Output the (x, y) coordinate of the center of the cell containing the given text.  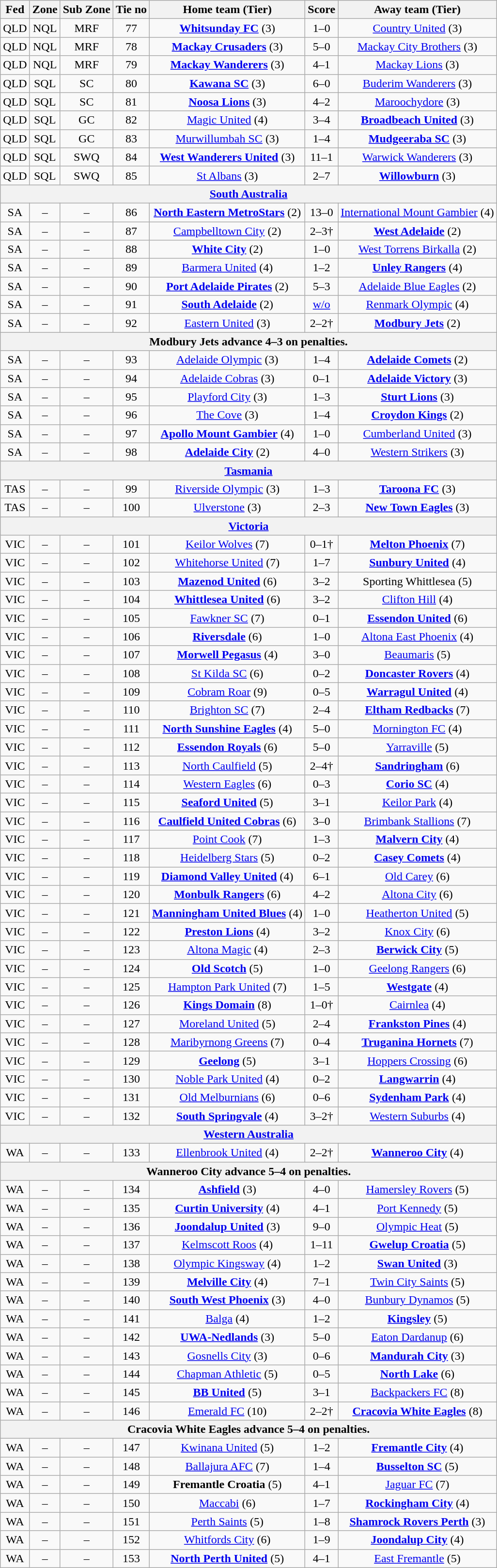
Sunbury United (4) (418, 563)
Heidelberg Stars (5) (228, 858)
Willowburn (3) (418, 175)
Mackay Crusaders (3) (228, 47)
Balga (4) (228, 1319)
Western Suburbs (4) (418, 1116)
Yarraville (5) (418, 747)
Mornington FC (4) (418, 729)
Clifton Hill (4) (418, 600)
North Caulfield (5) (228, 765)
Western Australia (249, 1134)
100 (131, 507)
115 (131, 802)
125 (131, 987)
Geelong Rangers (6) (418, 968)
Seaford United (5) (228, 802)
Riverside Olympic (3) (228, 489)
138 (131, 1263)
New Town Eagles (3) (418, 507)
Brimbank Stallions (7) (418, 821)
Kingsley (5) (418, 1319)
0–3 (322, 784)
Maroochydore (3) (418, 102)
2–3† (322, 231)
Essendon Royals (6) (228, 747)
West Adelaide (2) (418, 231)
Essendon United (6) (418, 618)
Heatherton United (5) (418, 913)
Busselton SC (5) (418, 1466)
Moreland United (5) (228, 1024)
13–0 (322, 212)
1–5 (322, 987)
Curtin University (4) (228, 1208)
86 (131, 212)
Cairnlea (4) (418, 1005)
Perth Saints (5) (228, 1521)
88 (131, 249)
136 (131, 1226)
85 (131, 175)
Noosa Lions (3) (228, 102)
1–8 (322, 1521)
Hamersley Rovers (5) (418, 1190)
Whitehorse United (7) (228, 563)
West Torrens Birkalla (2) (418, 249)
Campbelltown City (2) (228, 231)
149 (131, 1485)
123 (131, 950)
139 (131, 1282)
Modbury Jets advance 4–3 on penalties. (249, 342)
Sydenham Park (4) (418, 1097)
140 (131, 1300)
North Eastern MetroStars (2) (228, 212)
87 (131, 231)
Diamond Valley United (4) (228, 876)
Tasmania (249, 470)
Warwick Wanderers (3) (418, 157)
0–4 (322, 1042)
Riversdale (6) (228, 637)
Backpackers FC (8) (418, 1392)
92 (131, 323)
Home team (Tier) (228, 10)
106 (131, 637)
Sandringham (6) (418, 765)
153 (131, 1558)
132 (131, 1116)
Eastern United (3) (228, 323)
95 (131, 397)
137 (131, 1245)
North Lake (6) (418, 1374)
Cracovia White Eagles advance 5–4 on penalties. (249, 1429)
3–4 (322, 120)
146 (131, 1411)
Mackay Lions (3) (418, 65)
Frankston Pines (4) (418, 1024)
7–1 (322, 1282)
83 (131, 139)
Zone (45, 10)
Wanneroo City (4) (418, 1153)
BB United (5) (228, 1392)
UWA-Nedlands (3) (228, 1337)
144 (131, 1374)
Berwick City (5) (418, 950)
Port Adelaide Pirates (2) (228, 286)
Adelaide Olympic (3) (228, 360)
Cracovia White Eagles (8) (418, 1411)
Altona Magic (4) (228, 950)
Westgate (4) (418, 987)
141 (131, 1319)
Maccabi (6) (228, 1503)
Old Scotch (5) (228, 968)
127 (131, 1024)
Eaton Dardanup (6) (418, 1337)
Malvern City (4) (418, 839)
2–4† (322, 765)
Altona City (6) (418, 895)
Ballajura AFC (7) (228, 1466)
Monbulk Rangers (6) (228, 895)
145 (131, 1392)
Joondalup United (3) (228, 1226)
124 (131, 968)
111 (131, 729)
109 (131, 692)
Victoria (249, 526)
104 (131, 600)
110 (131, 710)
Broadbeach United (3) (418, 120)
Tie no (131, 10)
Brighton SC (7) (228, 710)
1–0† (322, 1005)
135 (131, 1208)
Melton Phoenix (7) (418, 544)
Twin City Saints (5) (418, 1282)
107 (131, 655)
Fed (15, 10)
Warragul United (4) (418, 692)
Country United (3) (418, 28)
129 (131, 1060)
Corio SC (4) (418, 784)
Adelaide Blue Eagles (2) (418, 286)
105 (131, 618)
South West Phoenix (3) (228, 1300)
Croydon Kings (2) (418, 415)
118 (131, 858)
130 (131, 1079)
Taroona FC (3) (418, 489)
Mackay City Brothers (3) (418, 47)
w/o (322, 305)
128 (131, 1042)
Melville City (4) (228, 1282)
Preston Lions (4) (228, 931)
Morwell Pegasus (4) (228, 655)
Mackay Wanderers (3) (228, 65)
93 (131, 360)
Eltham Redbacks (7) (418, 710)
Adelaide Comets (2) (418, 360)
Whitsunday FC (3) (228, 28)
147 (131, 1448)
102 (131, 563)
Cumberland United (3) (418, 434)
Olympic Heat (5) (418, 1226)
Emerald FC (10) (228, 1411)
Sturt Lions (3) (418, 397)
Whittlesea United (6) (228, 600)
Western Eagles (6) (228, 784)
Wanneroo City advance 5–4 on penalties. (249, 1171)
80 (131, 83)
90 (131, 286)
143 (131, 1355)
South Springvale (4) (228, 1116)
Sporting Whittlesea (5) (418, 581)
Truganina Hornets (7) (418, 1042)
152 (131, 1540)
Keilor Wolves (7) (228, 544)
1–11 (322, 1245)
120 (131, 895)
97 (131, 434)
Kwinana United (5) (228, 1448)
Kawana SC (3) (228, 83)
Hoppers Crossing (6) (418, 1060)
148 (131, 1466)
Point Cook (7) (228, 839)
Olympic Kingsway (4) (228, 1263)
99 (131, 489)
Ellenbrook United (4) (228, 1153)
Whitfords City (6) (228, 1540)
Renmark Olympic (4) (418, 305)
Gosnells City (3) (228, 1355)
Buderim Wanderers (3) (418, 83)
North Sunshine Eagles (4) (228, 729)
Adelaide Victory (3) (418, 378)
Away team (Tier) (418, 10)
Magic United (4) (228, 120)
114 (131, 784)
9–0 (322, 1226)
113 (131, 765)
11–1 (322, 157)
Casey Comets (4) (418, 858)
Adelaide Cobras (3) (228, 378)
South Adelaide (2) (228, 305)
78 (131, 47)
Shamrock Rovers Perth (3) (418, 1521)
6–1 (322, 876)
108 (131, 673)
Playford City (3) (228, 397)
131 (131, 1097)
151 (131, 1521)
Fremantle City (4) (418, 1448)
121 (131, 913)
126 (131, 1005)
Knox City (6) (418, 931)
West Wanderers United (3) (228, 157)
Apollo Mount Gambier (4) (228, 434)
Kings Domain (8) (228, 1005)
103 (131, 581)
Swan United (3) (418, 1263)
South Australia (249, 194)
Ulverstone (3) (228, 507)
77 (131, 28)
Old Melburnians (6) (228, 1097)
94 (131, 378)
134 (131, 1190)
Modbury Jets (2) (418, 323)
Keilor Park (4) (418, 802)
1–9 (322, 1540)
Port Kennedy (5) (418, 1208)
Jaguar FC (7) (418, 1485)
Mandurah City (3) (418, 1355)
North Perth United (5) (228, 1558)
Noble Park United (4) (228, 1079)
142 (131, 1337)
119 (131, 876)
Sub Zone (86, 10)
Geelong (5) (228, 1060)
Mudgeeraba SC (3) (418, 139)
St Albans (3) (228, 175)
79 (131, 65)
0–1† (322, 544)
3–2† (322, 1116)
Adelaide City (2) (228, 452)
Western Strikers (3) (418, 452)
Manningham United Blues (4) (228, 913)
The Cove (3) (228, 415)
122 (131, 931)
116 (131, 821)
White City (2) (228, 249)
Maribyrnong Greens (7) (228, 1042)
Chapman Athletic (5) (228, 1374)
Altona East Phoenix (4) (418, 637)
Bunbury Dynamos (5) (418, 1300)
89 (131, 268)
International Mount Gambier (4) (418, 212)
Kelmscott Roos (4) (228, 1245)
Ashfield (3) (228, 1190)
82 (131, 120)
Doncaster Rovers (4) (418, 673)
East Fremantle (5) (418, 1558)
Beaumaris (5) (418, 655)
Unley Rangers (4) (418, 268)
6–0 (322, 83)
84 (131, 157)
Hampton Park United (7) (228, 987)
101 (131, 544)
Murwillumbah SC (3) (228, 139)
133 (131, 1153)
91 (131, 305)
96 (131, 415)
Fremantle Croatia (5) (228, 1485)
Rockingham City (4) (418, 1503)
2–7 (322, 175)
81 (131, 102)
Gwelup Croatia (5) (418, 1245)
Score (322, 10)
Mazenod United (6) (228, 581)
St Kilda SC (6) (228, 673)
98 (131, 452)
Barmera United (4) (228, 268)
117 (131, 839)
150 (131, 1503)
5–3 (322, 286)
112 (131, 747)
Fawkner SC (7) (228, 618)
Cobram Roar (9) (228, 692)
Caulfield United Cobras (6) (228, 821)
Joondalup City (4) (418, 1540)
Langwarrin (4) (418, 1079)
Old Carey (6) (418, 876)
